Capture the cell that displays the provided text and extract its (X, Y) central coordinate. 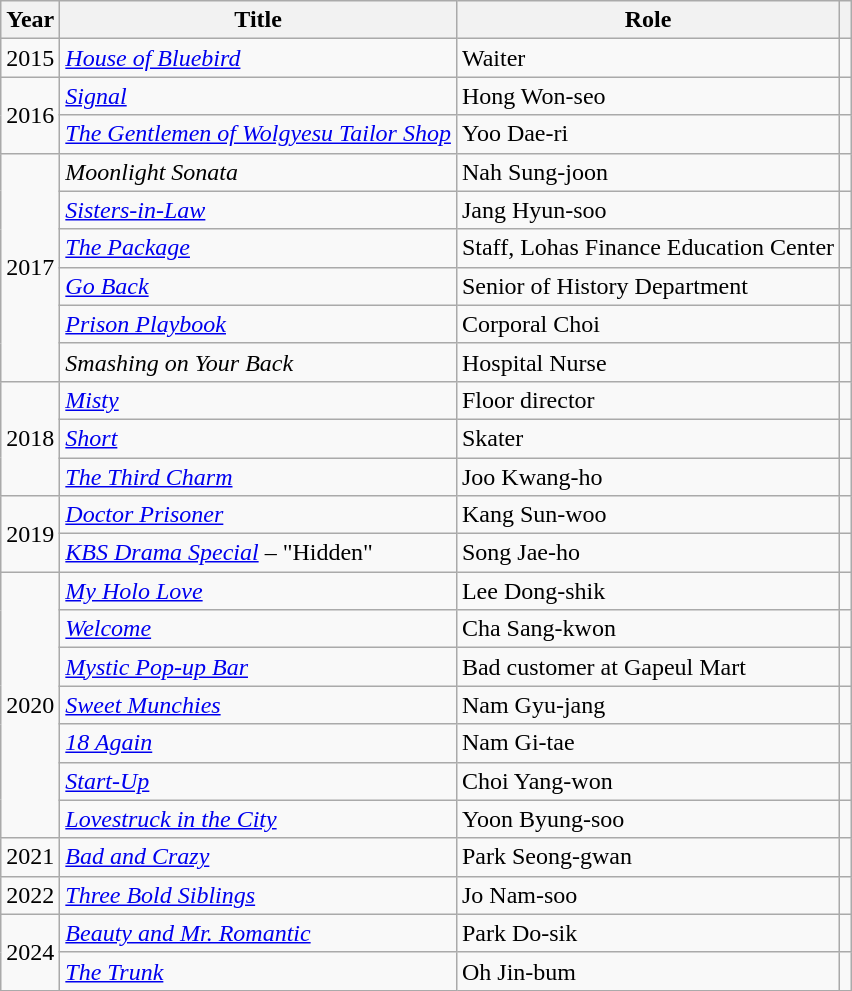
Cha Sang-kwon (648, 629)
2024 (30, 952)
Joo Kwang-ho (648, 477)
Lovestruck in the City (258, 819)
Kang Sun-woo (648, 515)
Skater (648, 438)
Mystic Pop-up Bar (258, 667)
Bad customer at Gapeul Mart (648, 667)
2021 (30, 857)
Role (648, 20)
Welcome (258, 629)
Park Seong-gwan (648, 857)
Sisters-in-Law (258, 210)
2017 (30, 267)
The Trunk (258, 971)
Staff, Lohas Finance Education Center (648, 248)
18 Again (258, 743)
2016 (30, 115)
Year (30, 20)
Title (258, 20)
Short (258, 438)
2019 (30, 534)
Misty (258, 400)
House of Bluebird (258, 58)
Oh Jin-bum (648, 971)
Nam Gi-tae (648, 743)
Choi Yang-won (648, 781)
The Third Charm (258, 477)
Prison Playbook (258, 324)
Senior of History Department (648, 286)
2015 (30, 58)
The Gentlemen of Wolgyesu Tailor Shop (258, 134)
Corporal Choi (648, 324)
Doctor Prisoner (258, 515)
Go Back (258, 286)
Signal (258, 96)
KBS Drama Special – "Hidden" (258, 553)
Lee Dong-shik (648, 591)
Jang Hyun-soo (648, 210)
Hong Won-seo (648, 96)
Three Bold Siblings (258, 895)
Bad and Crazy (258, 857)
Song Jae-ho (648, 553)
Moonlight Sonata (258, 172)
My Holo Love (258, 591)
Waiter (648, 58)
2018 (30, 438)
Nam Gyu-jang (648, 705)
Start-Up (258, 781)
The Package (258, 248)
2020 (30, 705)
2022 (30, 895)
Floor director (648, 400)
Nah Sung-joon (648, 172)
Park Do-sik (648, 933)
Jo Nam-soo (648, 895)
Beauty and Mr. Romantic (258, 933)
Sweet Munchies (258, 705)
Hospital Nurse (648, 362)
Smashing on Your Back (258, 362)
Yoo Dae-ri (648, 134)
Yoon Byung-soo (648, 819)
